Detect which cell encompasses the target text, then output its [X, Y] center coordinate. 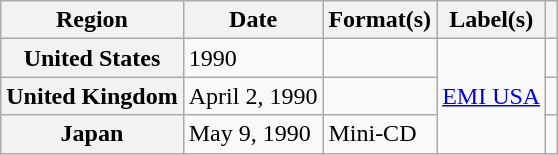
April 2, 1990 [253, 96]
United States [92, 58]
May 9, 1990 [253, 134]
Mini-CD [380, 134]
United Kingdom [92, 96]
Date [253, 20]
1990 [253, 58]
Japan [92, 134]
Label(s) [492, 20]
Format(s) [380, 20]
Region [92, 20]
EMI USA [492, 96]
